Search for the cell housing the specified text and yield its [x, y] center coordinate. 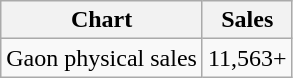
Chart [102, 20]
Gaon physical sales [102, 58]
Sales [247, 20]
11,563+ [247, 58]
